Return the (X, Y) coordinate for the center point of the cell that contains the specified text.  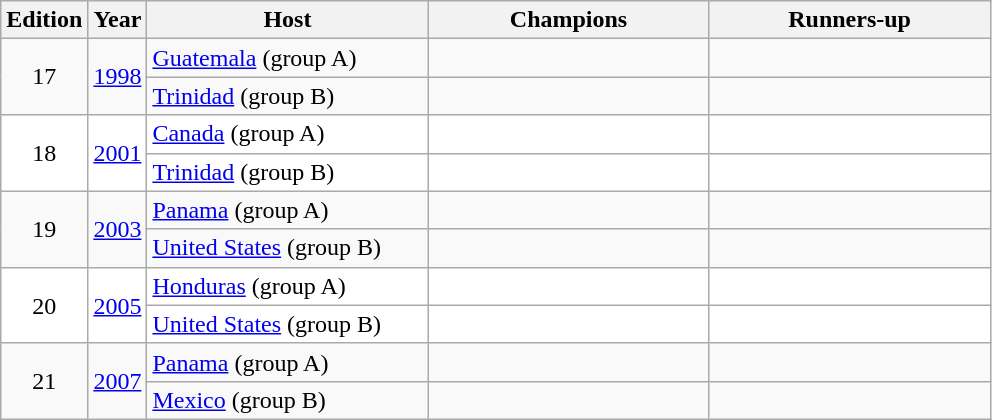
17 (44, 77)
20 (44, 305)
19 (44, 229)
2001 (118, 153)
2007 (118, 381)
21 (44, 381)
1998 (118, 77)
Host (288, 20)
Year (118, 20)
Champions (568, 20)
Edition (44, 20)
18 (44, 153)
Guatemala (group A) (288, 58)
2005 (118, 305)
Runners-up (850, 20)
Honduras (group A) (288, 286)
Canada (group A) (288, 134)
2003 (118, 229)
Mexico (group B) (288, 400)
